Identify which cell holds the provided text, then report its (X, Y) central coordinate. 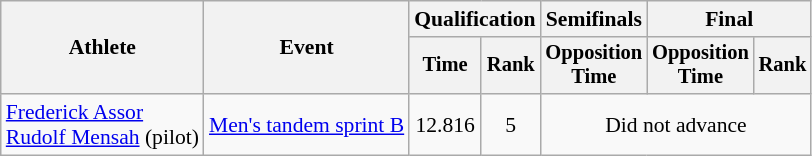
Qualification (474, 19)
Time (445, 66)
Semifinals (594, 19)
Frederick AssorRudolf Mensah (pilot) (102, 124)
Final (729, 19)
Athlete (102, 48)
5 (511, 124)
12.816 (445, 124)
Men's tandem sprint B (306, 124)
Did not advance (676, 124)
Event (306, 48)
